Return [X, Y] of the center of cell containing provided text 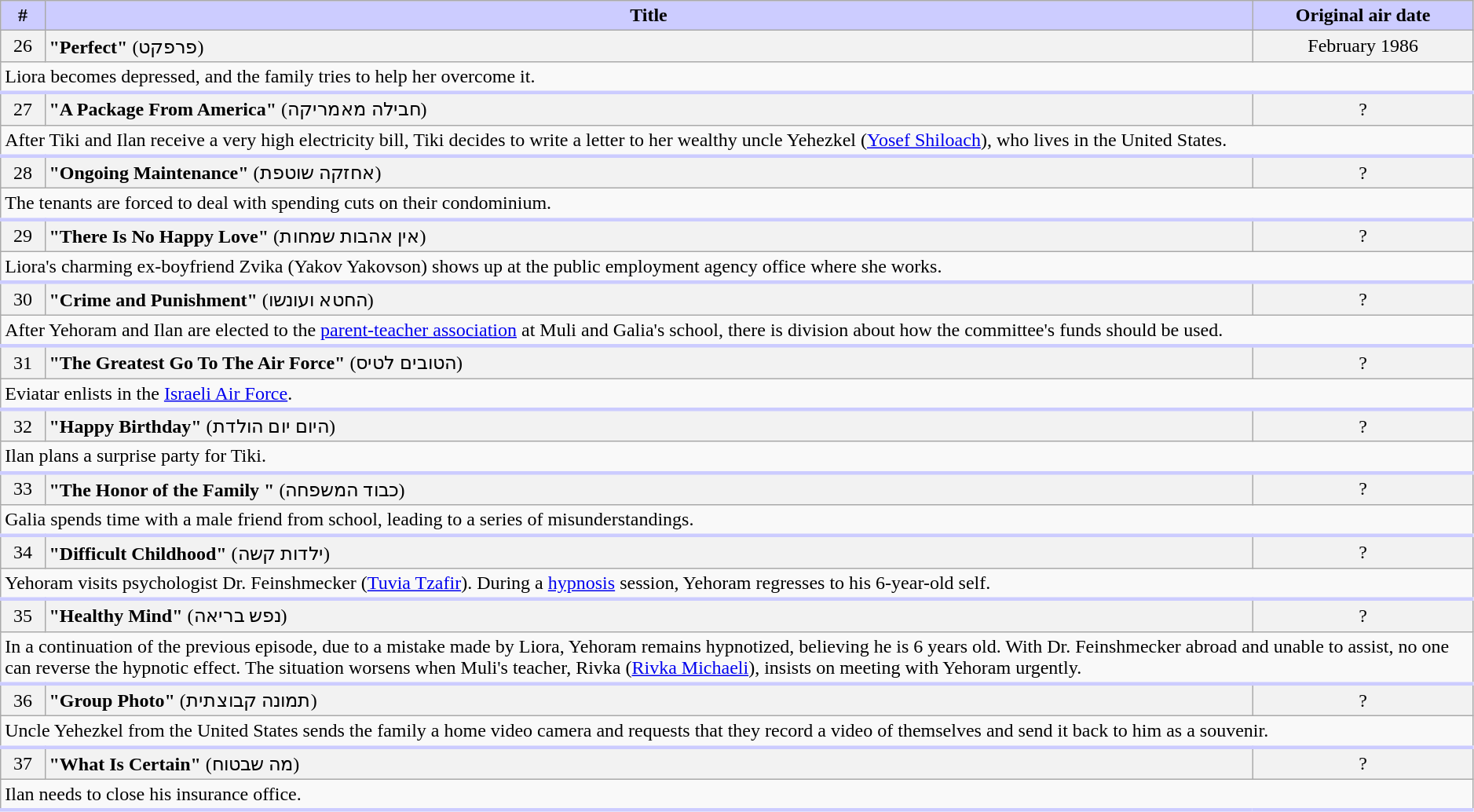
30 [23, 298]
The tenants are forced to deal with spending cuts on their condominium. [737, 204]
26 [23, 46]
February 1986 [1363, 46]
"The Greatest Go To The Air Force" (הטובים לטיס) [649, 361]
Title [649, 16]
"Healthy Mind" (נפש בריאה) [649, 616]
37 [23, 763]
Original air date [1363, 16]
# [23, 16]
36 [23, 700]
"There Is No Happy Love" (אין אהבות שמחות) [649, 236]
"What Is Certain" (מה שבטוח) [649, 763]
"Ongoing Maintenance" (אחזקה שוטפת) [649, 173]
Liora becomes depressed, and the family tries to help her overcome it. [737, 77]
"A Package From America" (חבילה מאמריקה) [649, 108]
31 [23, 361]
34 [23, 551]
Galia spends time with a male friend from school, leading to a series of misunderstandings. [737, 521]
29 [23, 236]
28 [23, 173]
Liora's charming ex-boyfriend Zvika (Yakov Yakovson) shows up at the public employment agency office where she works. [737, 267]
Ilan plans a surprise party for Tiki. [737, 457]
32 [23, 426]
35 [23, 616]
"Group Photo" (תמונה קבוצתית) [649, 700]
27 [23, 108]
Ilan needs to close his insurance office. [737, 795]
33 [23, 488]
Yehoram visits psychologist Dr. Feinshmecker (Tuvia Tzafir). During a hypnosis session, Yehoram regresses to his 6-year-old self. [737, 583]
Eviatar enlists in the Israeli Air Force. [737, 394]
"Happy Birthday" (היום יום הולדת) [649, 426]
"The Honor of the Family " (כבוד המשפחה) [649, 488]
"Difficult Childhood" (ילדות קשה) [649, 551]
"Crime and Punishment" (החטא ועונשו) [649, 298]
"Perfect" (פרפקט) [649, 46]
